Determine the (X, Y) coordinate at the center of the cell enclosing the given text.  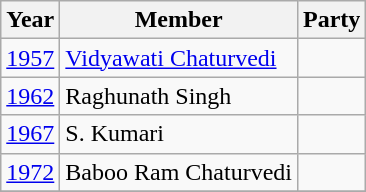
1957 (30, 58)
Party (332, 20)
Baboo Ram Chaturvedi (179, 172)
Year (30, 20)
Raghunath Singh (179, 96)
Vidyawati Chaturvedi (179, 58)
1972 (30, 172)
Member (179, 20)
1962 (30, 96)
1967 (30, 134)
S. Kumari (179, 134)
